Identify which cell holds the provided text, then report its (X, Y) central coordinate. 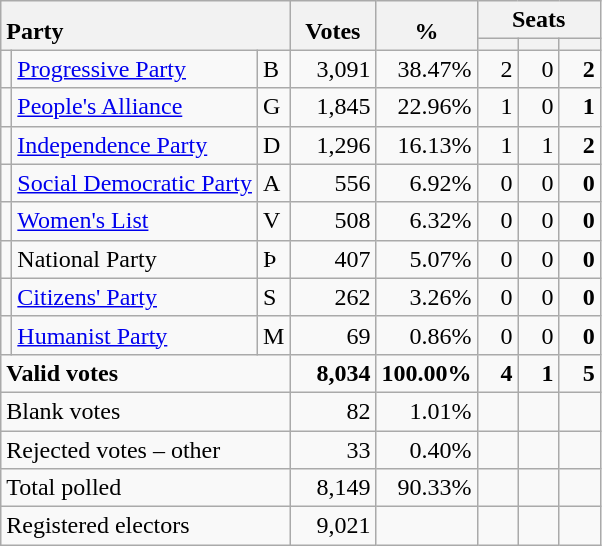
V (273, 221)
Rejected votes – other (146, 449)
1,845 (333, 107)
Total polled (146, 488)
Valid votes (146, 373)
33 (333, 449)
0.86% (426, 335)
262 (333, 297)
4 (498, 373)
S (273, 297)
556 (333, 183)
90.33% (426, 488)
M (273, 335)
82 (333, 411)
Humanist Party (135, 335)
3.26% (426, 297)
Party (146, 26)
38.47% (426, 69)
A (273, 183)
D (273, 145)
Independence Party (135, 145)
407 (333, 259)
1,296 (333, 145)
Blank votes (146, 411)
Social Democratic Party (135, 183)
Þ (273, 259)
B (273, 69)
16.13% (426, 145)
69 (333, 335)
9,021 (333, 526)
Votes (333, 26)
22.96% (426, 107)
G (273, 107)
8,149 (333, 488)
People's Alliance (135, 107)
National Party (135, 259)
% (426, 26)
0.40% (426, 449)
5 (580, 373)
Seats (538, 20)
Women's List (135, 221)
Registered electors (146, 526)
Citizens' Party (135, 297)
6.92% (426, 183)
3,091 (333, 69)
100.00% (426, 373)
5.07% (426, 259)
1.01% (426, 411)
6.32% (426, 221)
508 (333, 221)
Progressive Party (135, 69)
8,034 (333, 373)
